Return (x, y) of the center of cell containing provided text 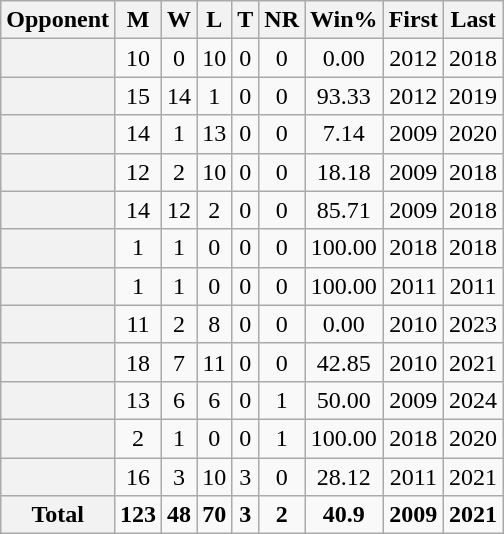
7.14 (344, 134)
L (214, 20)
15 (138, 96)
16 (138, 477)
93.33 (344, 96)
NR (282, 20)
T (246, 20)
Last (474, 20)
70 (214, 515)
18 (138, 362)
28.12 (344, 477)
W (180, 20)
42.85 (344, 362)
50.00 (344, 400)
8 (214, 324)
Opponent (58, 20)
7 (180, 362)
2024 (474, 400)
2019 (474, 96)
M (138, 20)
First (413, 20)
2023 (474, 324)
Win% (344, 20)
40.9 (344, 515)
Total (58, 515)
48 (180, 515)
18.18 (344, 172)
123 (138, 515)
85.71 (344, 210)
